Search for the cell housing the specified text and yield its [x, y] center coordinate. 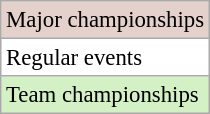
Regular events [106, 58]
Team championships [106, 95]
Major championships [106, 20]
